Extract the [X, Y] coordinate from the center of the cell holding the provided text.  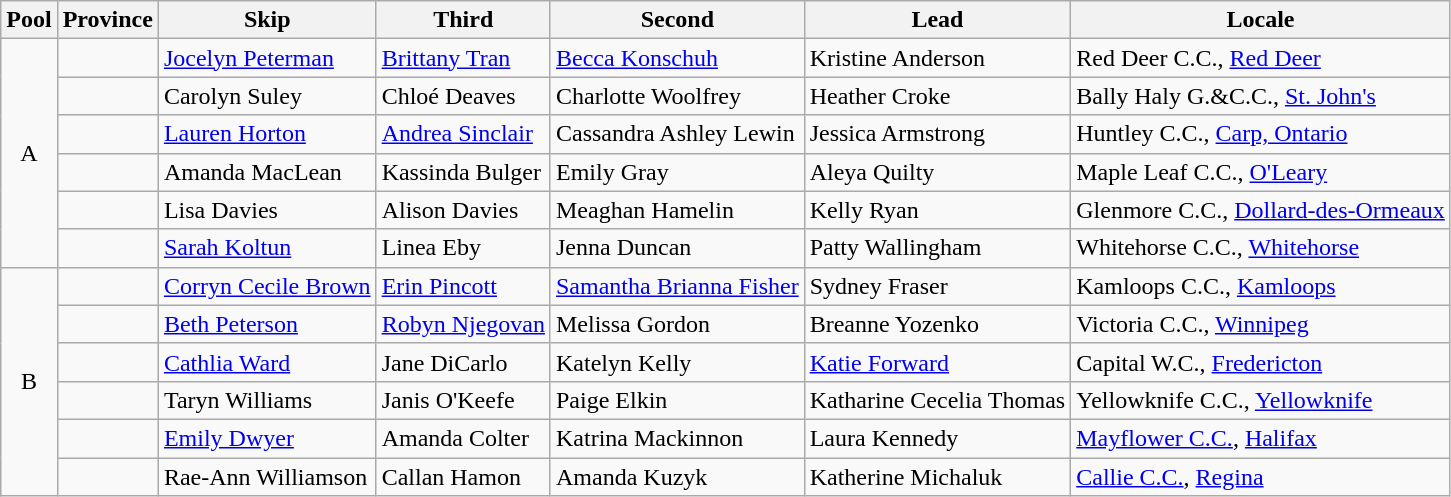
Robyn Njegovan [463, 324]
Capital W.C., Fredericton [1261, 362]
Kristine Anderson [938, 58]
Chloé Deaves [463, 96]
Lauren Horton [267, 134]
Jane DiCarlo [463, 362]
Jenna Duncan [677, 248]
Aleya Quilty [938, 172]
Janis O'Keefe [463, 400]
Patty Wallingham [938, 248]
Katrina Mackinnon [677, 438]
Jocelyn Peterman [267, 58]
Beth Peterson [267, 324]
Victoria C.C., Winnipeg [1261, 324]
Callie C.C., Regina [1261, 477]
Breanne Yozenko [938, 324]
Erin Pincott [463, 286]
Katherine Michaluk [938, 477]
Corryn Cecile Brown [267, 286]
Heather Croke [938, 96]
Lead [938, 20]
Kelly Ryan [938, 210]
Yellowknife C.C., Yellowknife [1261, 400]
Alison Davies [463, 210]
Katie Forward [938, 362]
Rae-Ann Williamson [267, 477]
Sydney Fraser [938, 286]
Laura Kennedy [938, 438]
Second [677, 20]
Kamloops C.C., Kamloops [1261, 286]
A [29, 153]
Emily Gray [677, 172]
Cathlia Ward [267, 362]
Third [463, 20]
Mayflower C.C., Halifax [1261, 438]
Jessica Armstrong [938, 134]
Brittany Tran [463, 58]
Red Deer C.C., Red Deer [1261, 58]
Kassinda Bulger [463, 172]
Amanda MacLean [267, 172]
Samantha Brianna Fisher [677, 286]
Skip [267, 20]
Sarah Koltun [267, 248]
Glenmore C.C., Dollard-des-Ormeaux [1261, 210]
Huntley C.C., Carp, Ontario [1261, 134]
Cassandra Ashley Lewin [677, 134]
Linea Eby [463, 248]
Katharine Cecelia Thomas [938, 400]
Paige Elkin [677, 400]
Callan Hamon [463, 477]
Locale [1261, 20]
Emily Dwyer [267, 438]
Andrea Sinclair [463, 134]
Maple Leaf C.C., O'Leary [1261, 172]
Katelyn Kelly [677, 362]
Amanda Kuzyk [677, 477]
Carolyn Suley [267, 96]
B [29, 381]
Whitehorse C.C., Whitehorse [1261, 248]
Charlotte Woolfrey [677, 96]
Province [108, 20]
Bally Haly G.&C.C., St. John's [1261, 96]
Meaghan Hamelin [677, 210]
Lisa Davies [267, 210]
Melissa Gordon [677, 324]
Pool [29, 20]
Becca Konschuh [677, 58]
Taryn Williams [267, 400]
Amanda Colter [463, 438]
